Extract the (X, Y) coordinate from the center of the cell holding the provided text.  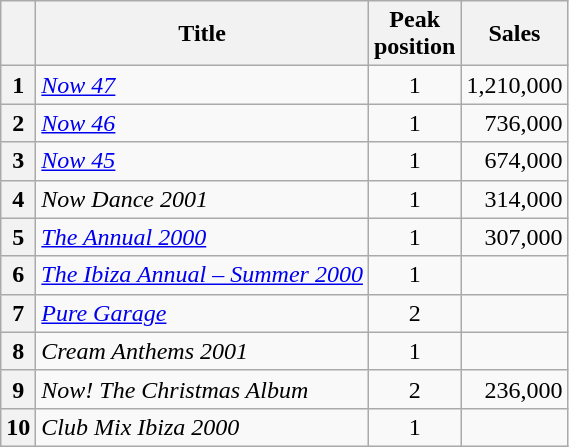
10 (18, 427)
Now! The Christmas Album (202, 389)
Now Dance 2001 (202, 199)
8 (18, 351)
4 (18, 199)
The Ibiza Annual – Summer 2000 (202, 275)
Cream Anthems 2001 (202, 351)
Club Mix Ibiza 2000 (202, 427)
236,000 (514, 389)
1,210,000 (514, 85)
Title (202, 34)
The Annual 2000 (202, 237)
Peakposition (414, 34)
736,000 (514, 123)
7 (18, 313)
Pure Garage (202, 313)
6 (18, 275)
674,000 (514, 161)
314,000 (514, 199)
Sales (514, 34)
3 (18, 161)
5 (18, 237)
Now 47 (202, 85)
Now 46 (202, 123)
9 (18, 389)
307,000 (514, 237)
Now 45 (202, 161)
